Capture the cell that displays the provided text and extract its [x, y] central coordinate. 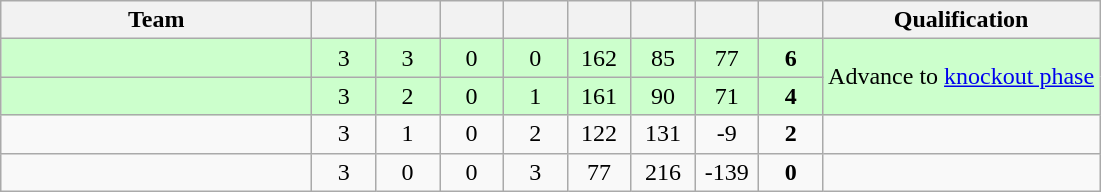
4 [791, 96]
Team [156, 20]
6 [791, 58]
Advance to knockout phase [962, 77]
161 [599, 96]
Qualification [962, 20]
162 [599, 58]
216 [663, 172]
-139 [727, 172]
85 [663, 58]
122 [599, 134]
90 [663, 96]
-9 [727, 134]
131 [663, 134]
71 [727, 96]
